Detect which cell encompasses the target text, then output its [x, y] center coordinate. 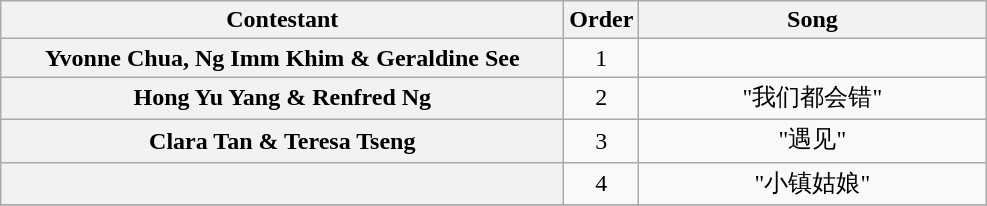
4 [602, 184]
Song [812, 20]
2 [602, 98]
Hong Yu Yang & Renfred Ng [282, 98]
Contestant [282, 20]
Yvonne Chua, Ng Imm Khim & Geraldine See [282, 58]
"小镇姑娘" [812, 184]
1 [602, 58]
3 [602, 140]
"遇见" [812, 140]
Clara Tan & Teresa Tseng [282, 140]
"我们都会错" [812, 98]
Order [602, 20]
